From the cell containing the given text, extract its center point as (X, Y) coordinate. 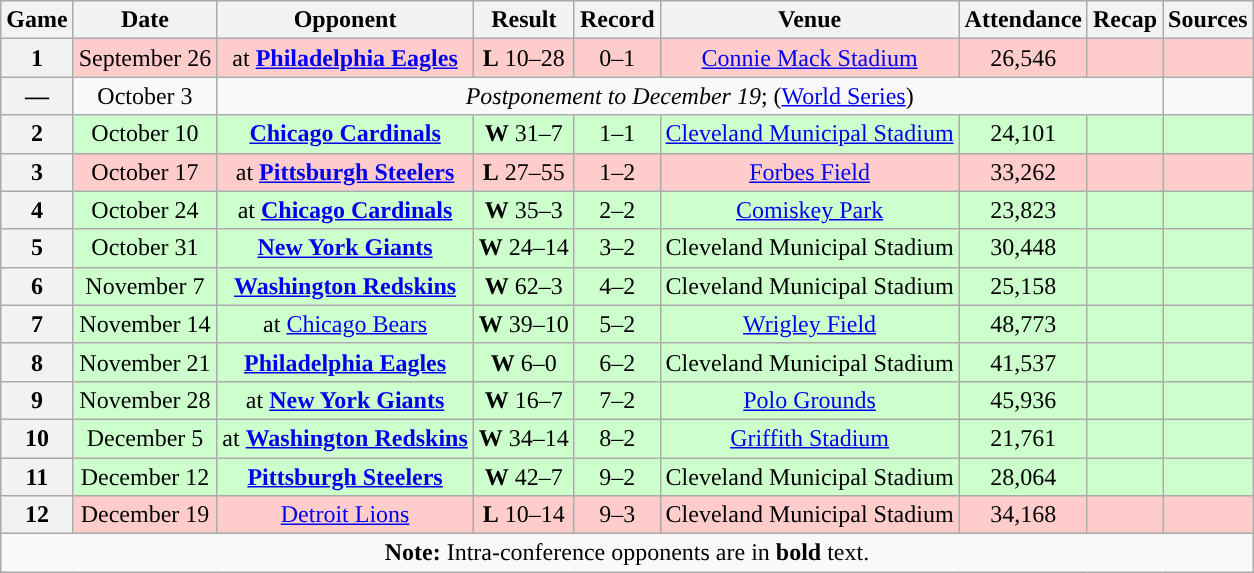
8 (37, 362)
Detroit Lions (345, 515)
October 24 (145, 210)
Wrigley Field (810, 324)
45,936 (1023, 400)
1–2 (617, 172)
11 (37, 477)
Note: Intra-conference opponents are in bold text. (627, 553)
October 31 (145, 248)
25,158 (1023, 286)
November 7 (145, 286)
W 24–14 (524, 248)
October 3 (145, 96)
26,546 (1023, 58)
Attendance (1023, 20)
at Chicago Bears (345, 324)
October 10 (145, 134)
24,101 (1023, 134)
W 62–3 (524, 286)
at Pittsburgh Steelers (345, 172)
W 16–7 (524, 400)
at Washington Redskins (345, 438)
W 42–7 (524, 477)
6–2 (617, 362)
at Philadelphia Eagles (345, 58)
Game (37, 20)
November 28 (145, 400)
Opponent (345, 20)
September 26 (145, 58)
Result (524, 20)
New York Giants (345, 248)
October 17 (145, 172)
23,823 (1023, 210)
0–1 (617, 58)
Comiskey Park (810, 210)
Venue (810, 20)
3 (37, 172)
5–2 (617, 324)
30,448 (1023, 248)
Date (145, 20)
1–1 (617, 134)
7 (37, 324)
W 31–7 (524, 134)
W 39–10 (524, 324)
L 10–14 (524, 515)
4–2 (617, 286)
Griffith Stadium (810, 438)
Sources (1208, 20)
9 (37, 400)
33,262 (1023, 172)
Recap (1124, 20)
Chicago Cardinals (345, 134)
41,537 (1023, 362)
Pittsburgh Steelers (345, 477)
W 34–14 (524, 438)
November 14 (145, 324)
at Chicago Cardinals (345, 210)
L 10–28 (524, 58)
Record (617, 20)
7–2 (617, 400)
2 (37, 134)
9–3 (617, 515)
21,761 (1023, 438)
Washington Redskins (345, 286)
28,064 (1023, 477)
3–2 (617, 248)
Philadelphia Eagles (345, 362)
8–2 (617, 438)
W 6–0 (524, 362)
Postponement to December 19; (World Series) (690, 96)
Polo Grounds (810, 400)
Connie Mack Stadium (810, 58)
December 12 (145, 477)
December 5 (145, 438)
10 (37, 438)
Forbes Field (810, 172)
— (37, 96)
34,168 (1023, 515)
November 21 (145, 362)
9–2 (617, 477)
6 (37, 286)
W 35–3 (524, 210)
1 (37, 58)
4 (37, 210)
2–2 (617, 210)
48,773 (1023, 324)
5 (37, 248)
at New York Giants (345, 400)
12 (37, 515)
December 19 (145, 515)
L 27–55 (524, 172)
